Search for the cell housing the specified text and yield its (x, y) center coordinate. 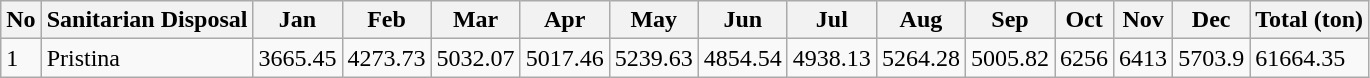
Oct (1084, 20)
4854.54 (742, 58)
5239.63 (654, 58)
Pristina (147, 58)
6413 (1144, 58)
5264.28 (920, 58)
Dec (1212, 20)
Jul (832, 20)
5005.82 (1010, 58)
61664.35 (1310, 58)
5032.07 (476, 58)
Aug (920, 20)
Sep (1010, 20)
May (654, 20)
No (21, 20)
4273.73 (386, 58)
3665.45 (298, 58)
5017.46 (564, 58)
Mar (476, 20)
Sanitarian Disposal (147, 20)
5703.9 (1212, 58)
1 (21, 58)
Feb (386, 20)
Jun (742, 20)
4938.13 (832, 58)
6256 (1084, 58)
Jan (298, 20)
Nov (1144, 20)
Apr (564, 20)
Total (ton) (1310, 20)
